Detect which cell encompasses the target text, then output its (x, y) center coordinate. 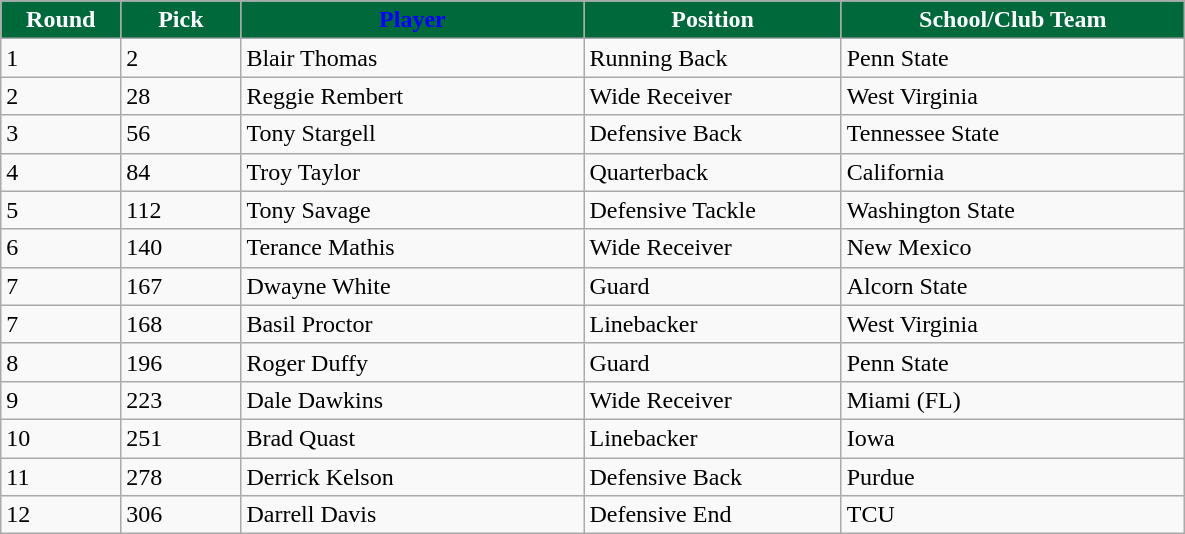
Reggie Rembert (412, 96)
167 (181, 286)
12 (61, 515)
California (1012, 172)
3 (61, 134)
Alcorn State (1012, 286)
Iowa (1012, 438)
TCU (1012, 515)
196 (181, 362)
10 (61, 438)
Running Back (712, 58)
251 (181, 438)
11 (61, 477)
Blair Thomas (412, 58)
New Mexico (1012, 248)
4 (61, 172)
Round (61, 20)
6 (61, 248)
306 (181, 515)
Defensive End (712, 515)
Brad Quast (412, 438)
Tennessee State (1012, 134)
Purdue (1012, 477)
278 (181, 477)
168 (181, 324)
Tony Savage (412, 210)
School/Club Team (1012, 20)
Defensive Tackle (712, 210)
Troy Taylor (412, 172)
112 (181, 210)
Terance Mathis (412, 248)
Dale Dawkins (412, 400)
223 (181, 400)
Derrick Kelson (412, 477)
Tony Stargell (412, 134)
9 (61, 400)
Position (712, 20)
Washington State (1012, 210)
Dwayne White (412, 286)
Pick (181, 20)
28 (181, 96)
Roger Duffy (412, 362)
Darrell Davis (412, 515)
84 (181, 172)
8 (61, 362)
5 (61, 210)
1 (61, 58)
56 (181, 134)
Player (412, 20)
Quarterback (712, 172)
140 (181, 248)
Basil Proctor (412, 324)
Miami (FL) (1012, 400)
